Output the (x, y) coordinate of the center of the cell containing the given text.  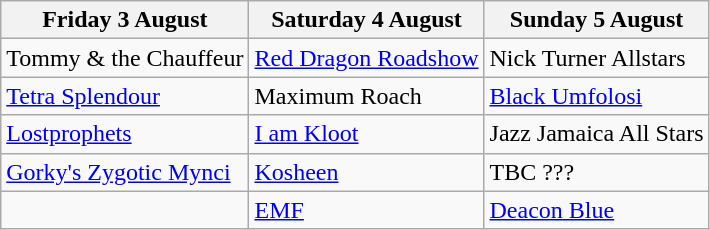
Red Dragon Roadshow (366, 58)
Sunday 5 August (596, 20)
EMF (366, 210)
Jazz Jamaica All Stars (596, 134)
Saturday 4 August (366, 20)
Lostprophets (125, 134)
Tetra Splendour (125, 96)
Deacon Blue (596, 210)
Gorky's Zygotic Mynci (125, 172)
Black Umfolosi (596, 96)
Nick Turner Allstars (596, 58)
Friday 3 August (125, 20)
Kosheen (366, 172)
I am Kloot (366, 134)
Tommy & the Chauffeur (125, 58)
Maximum Roach (366, 96)
TBC ??? (596, 172)
